Identify which cell holds the provided text, then report its (x, y) central coordinate. 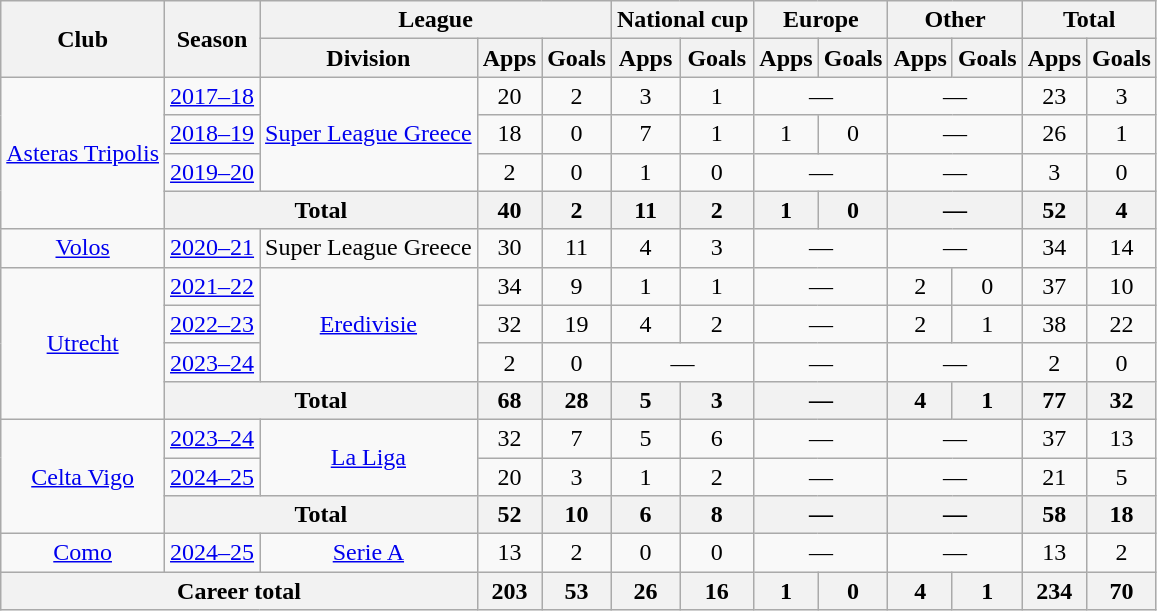
58 (1054, 515)
2017–18 (212, 96)
Eredivisie (369, 324)
203 (509, 591)
Serie A (369, 553)
Career total (239, 591)
Asteras Tripolis (83, 153)
8 (717, 515)
14 (1122, 248)
19 (577, 324)
68 (509, 400)
Club (83, 39)
30 (509, 248)
La Liga (369, 457)
23 (1054, 96)
77 (1054, 400)
53 (577, 591)
Other (955, 20)
National cup (682, 20)
2019–20 (212, 172)
2021–22 (212, 286)
70 (1122, 591)
Celta Vigo (83, 476)
2018–19 (212, 134)
38 (1054, 324)
Season (212, 39)
234 (1054, 591)
Division (369, 58)
40 (509, 210)
9 (577, 286)
2022–23 (212, 324)
28 (577, 400)
Como (83, 553)
16 (717, 591)
Europe (821, 20)
League (436, 20)
2020–21 (212, 248)
22 (1122, 324)
21 (1054, 477)
Volos (83, 248)
Utrecht (83, 343)
